Identify which cell holds the provided text, then report its (X, Y) central coordinate. 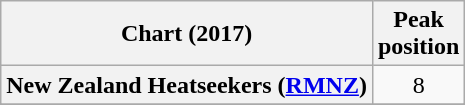
New Zealand Heatseekers (RMNZ) (187, 85)
Peakposition (418, 34)
8 (418, 85)
Chart (2017) (187, 34)
